From the cell containing the given text, extract its center point as (X, Y) coordinate. 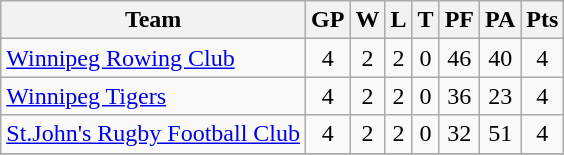
L (398, 20)
PF (459, 20)
51 (500, 134)
Winnipeg Rowing Club (154, 58)
Pts (542, 20)
23 (500, 96)
St.John's Rugby Football Club (154, 134)
46 (459, 58)
PA (500, 20)
T (426, 20)
Team (154, 20)
W (368, 20)
32 (459, 134)
Winnipeg Tigers (154, 96)
36 (459, 96)
GP (328, 20)
40 (500, 58)
